Return the [X, Y] coordinate for the center point of the cell that contains the specified text.  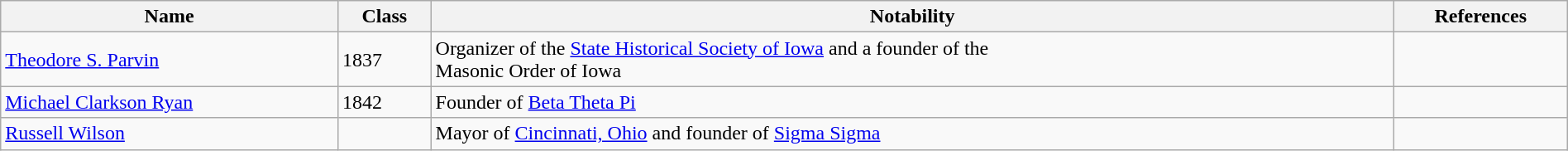
Organizer of the State Historical Society of Iowa and a founder of theMasonic Order of Iowa [912, 60]
Name [170, 17]
Mayor of Cincinnati, Ohio and founder of Sigma Sigma [912, 134]
Michael Clarkson Ryan [170, 102]
References [1480, 17]
1842 [384, 102]
Theodore S. Parvin [170, 60]
Russell Wilson [170, 134]
1837 [384, 60]
Founder of Beta Theta Pi [912, 102]
Class [384, 17]
Notability [912, 17]
